Output the (x, y) coordinate of the center of the cell containing the given text.  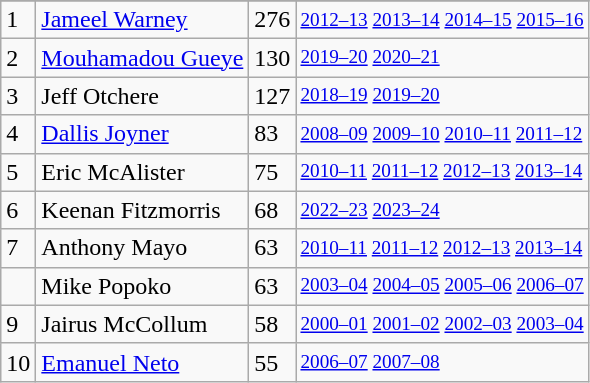
4 (18, 134)
Keenan Fitzmorris (142, 210)
2008–09 2009–10 2010–11 2011–12 (442, 134)
1 (18, 20)
2012–13 2013–14 2014–15 2015–16 (442, 20)
Jeff Otchere (142, 96)
68 (272, 210)
3 (18, 96)
5 (18, 172)
55 (272, 362)
Mouhamadou Gueye (142, 58)
Jairus McCollum (142, 324)
Jameel Warney (142, 20)
Dallis Joyner (142, 134)
2 (18, 58)
276 (272, 20)
6 (18, 210)
83 (272, 134)
2019–20 2020–21 (442, 58)
2000–01 2001–02 2002–03 2003–04 (442, 324)
127 (272, 96)
7 (18, 248)
2018–19 2019–20 (442, 96)
Anthony Mayo (142, 248)
Eric McAlister (142, 172)
Mike Popoko (142, 286)
58 (272, 324)
Emanuel Neto (142, 362)
2003–04 2004–05 2005–06 2006–07 (442, 286)
75 (272, 172)
9 (18, 324)
2006–07 2007–08 (442, 362)
130 (272, 58)
10 (18, 362)
2022–23 2023–24 (442, 210)
